Capture the cell that displays the provided text and extract its [x, y] central coordinate. 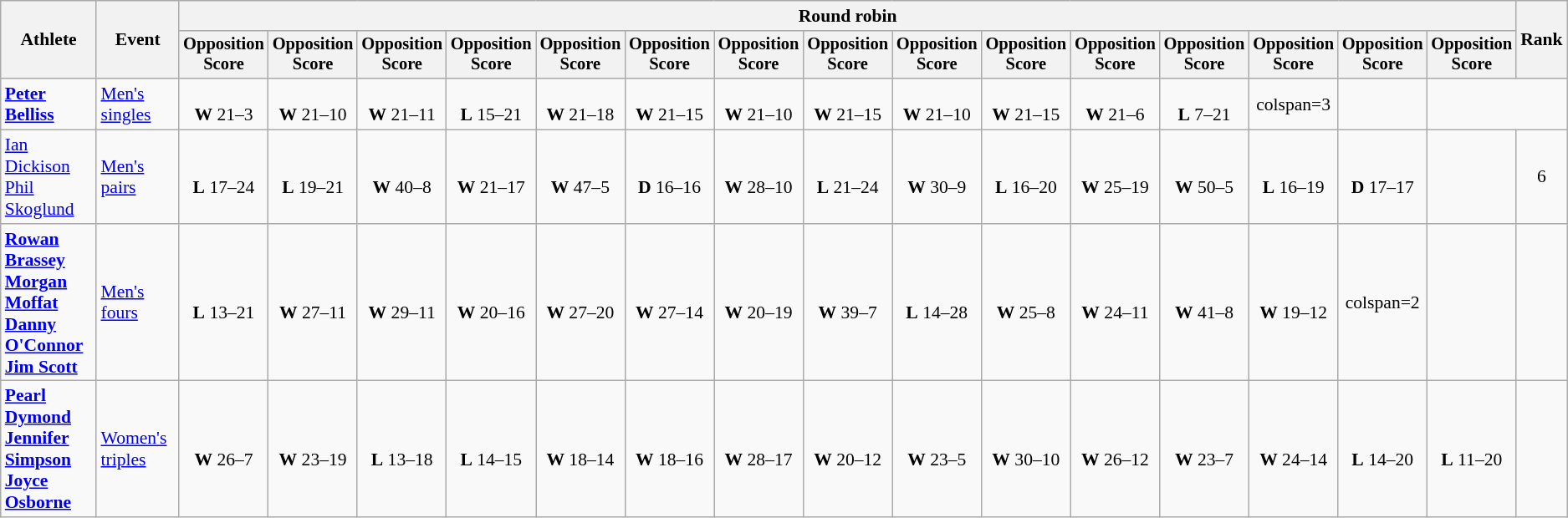
W 21–6 [1116, 104]
Round robin [848, 16]
L 13–18 [401, 449]
L 15–21 [492, 104]
W 26–12 [1116, 449]
W 28–10 [759, 177]
W 20–12 [848, 449]
L 14–20 [1383, 449]
W 21–17 [492, 177]
W 27–20 [580, 302]
W 30–9 [937, 177]
Rowan BrasseyMorgan MoffatDanny O'ConnorJim Scott [49, 302]
W 18–14 [580, 449]
W 18–16 [669, 449]
colspan=2 [1383, 302]
colspan=3 [1293, 104]
D 16–16 [669, 177]
W 30–10 [1027, 449]
L 14–28 [937, 302]
Pearl DymondJennifer SimpsonJoyce Osborne [49, 449]
W 20–16 [492, 302]
Peter Belliss [49, 104]
W 26–7 [224, 449]
Ian DickisonPhil Skoglund [49, 177]
W 39–7 [848, 302]
L 16–19 [1293, 177]
L 13–21 [224, 302]
W 23–19 [313, 449]
Men's pairs [137, 177]
W 47–5 [580, 177]
Event [137, 40]
W 25–8 [1027, 302]
W 27–11 [313, 302]
W 41–8 [1204, 302]
W 20–19 [759, 302]
W 24–14 [1293, 449]
W 23–5 [937, 449]
L 14–15 [492, 449]
L 19–21 [313, 177]
L 11–20 [1472, 449]
W 25–19 [1116, 177]
L 7–21 [1204, 104]
W 29–11 [401, 302]
W 21–11 [401, 104]
Men's fours [137, 302]
L 21–24 [848, 177]
W 27–14 [669, 302]
D 17–17 [1383, 177]
W 21–18 [580, 104]
Rank [1542, 40]
W 28–17 [759, 449]
W 50–5 [1204, 177]
W 19–12 [1293, 302]
L 17–24 [224, 177]
W 24–11 [1116, 302]
W 40–8 [401, 177]
L 16–20 [1027, 177]
6 [1542, 177]
Women's triples [137, 449]
W 23–7 [1204, 449]
Athlete [49, 40]
Men's singles [137, 104]
W 21–3 [224, 104]
